Provide the [X, Y] coordinate of the cell's center where the given text is located.  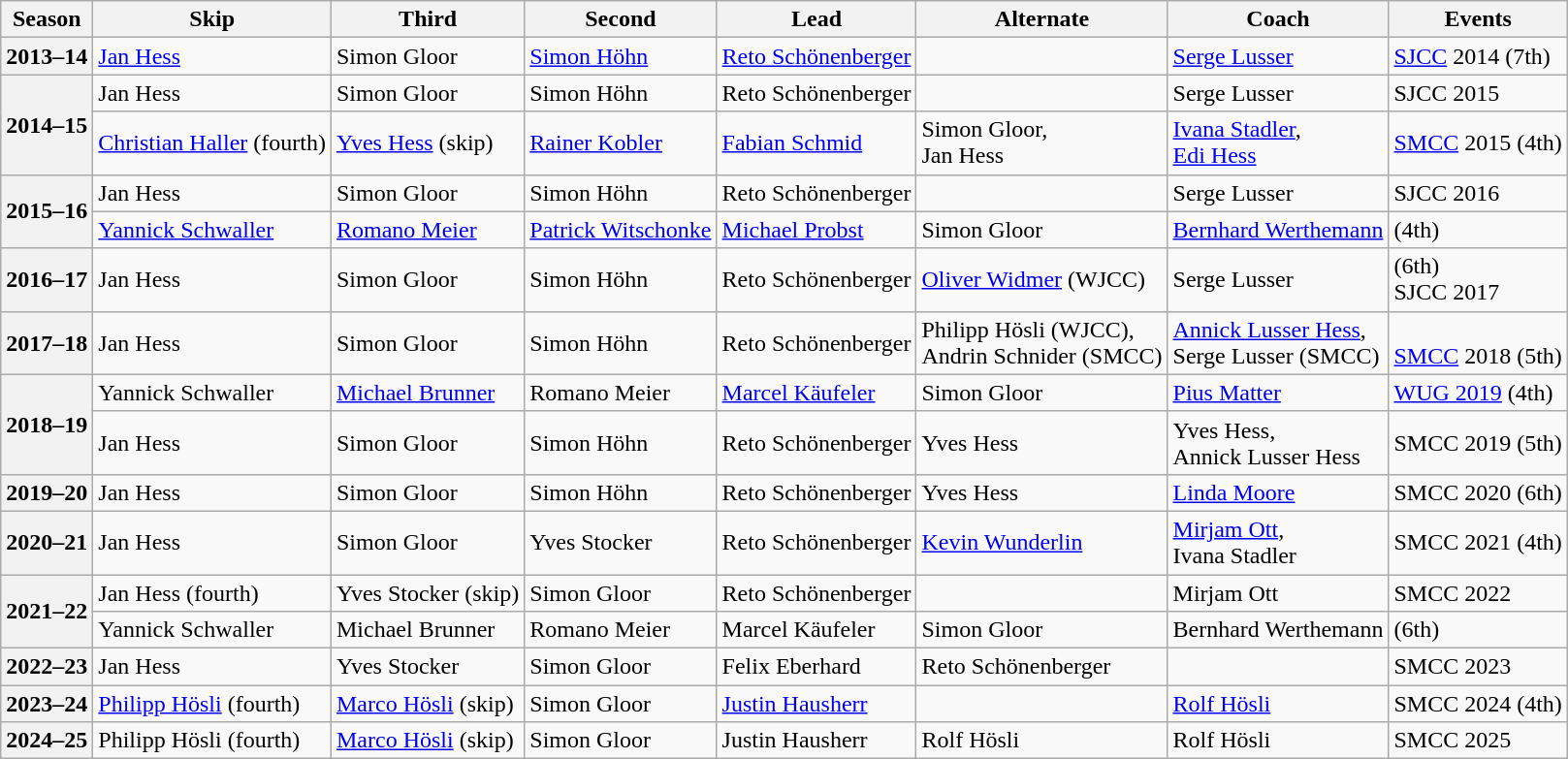
2017–18 [47, 343]
SMCC 2015 (4th) [1478, 143]
Yves Hess (skip) [427, 143]
SMCC 2018 (5th) [1478, 343]
Jan Hess (fourth) [212, 592]
Patrick Witschonke [621, 230]
SMCC 2022 [1478, 592]
Simon Gloor,Jan Hess [1041, 143]
Ivana Stadler,Edi Hess [1278, 143]
Annick Lusser Hess,Serge Lusser (SMCC) [1278, 343]
Kevin Wunderlin [1041, 543]
WUG 2019 (4th) [1478, 393]
2019–20 [47, 492]
Skip [212, 19]
Alternate [1041, 19]
2024–25 [47, 741]
Mirjam Ott,Ivana Stadler [1278, 543]
Yves Hess,Annick Lusser Hess [1278, 442]
Events [1478, 19]
SMCC 2023 [1478, 667]
Coach [1278, 19]
2020–21 [47, 543]
2013–14 [47, 56]
SJCC 2015 [1478, 93]
2022–23 [47, 667]
2014–15 [47, 124]
2018–19 [47, 425]
SMCC 2025 [1478, 741]
(6th)SJCC 2017 [1478, 279]
2016–17 [47, 279]
Mirjam Ott [1278, 592]
2021–22 [47, 611]
Third [427, 19]
Season [47, 19]
SJCC 2016 [1478, 193]
SMCC 2021 (4th) [1478, 543]
Pius Matter [1278, 393]
(6th) [1478, 630]
Philipp Hösli (WJCC),Andrin Schnider (SMCC) [1041, 343]
SMCC 2024 (4th) [1478, 704]
(4th) [1478, 230]
Christian Haller (fourth) [212, 143]
SJCC 2014 (7th) [1478, 56]
Rainer Kobler [621, 143]
Felix Eberhard [816, 667]
Lead [816, 19]
2015–16 [47, 211]
Linda Moore [1278, 492]
Michael Probst [816, 230]
Oliver Widmer (WJCC) [1041, 279]
Second [621, 19]
2023–24 [47, 704]
SMCC 2019 (5th) [1478, 442]
Yves Stocker (skip) [427, 592]
Fabian Schmid [816, 143]
SMCC 2020 (6th) [1478, 492]
